Provide the (x, y) coordinate of the cell's center where the given text is located.  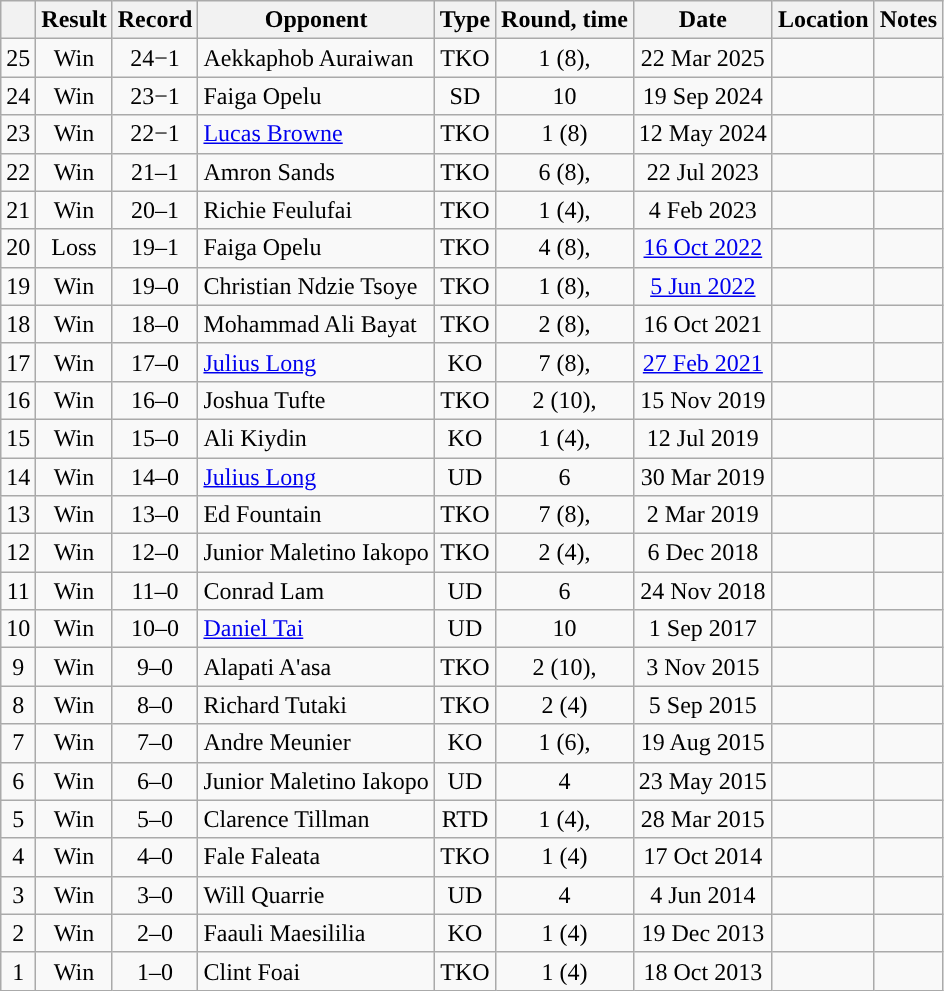
1 Sep 2017 (702, 629)
2 (18, 933)
2 (4) (565, 705)
Faauli Maesililia (316, 933)
24 (18, 96)
16 (18, 400)
Fale Faleata (316, 857)
1 (6), (565, 743)
20 (18, 248)
14–0 (155, 477)
9–0 (155, 667)
7–0 (155, 743)
Opponent (316, 20)
16 Oct 2021 (702, 324)
Will Quarrie (316, 895)
5 Jun 2022 (702, 286)
22 Jul 2023 (702, 172)
4 Jun 2014 (702, 895)
19–0 (155, 286)
6 (8), (565, 172)
2 Mar 2019 (702, 515)
18 (18, 324)
1 (8) (565, 134)
19 Sep 2024 (702, 96)
18–0 (155, 324)
15–0 (155, 438)
6–0 (155, 781)
9 (18, 667)
13–0 (155, 515)
27 Feb 2021 (702, 362)
13 (18, 515)
24 Nov 2018 (702, 591)
3–0 (155, 895)
20–1 (155, 210)
18 Oct 2013 (702, 971)
19 (18, 286)
Ed Fountain (316, 515)
RTD (464, 819)
Notes (908, 20)
28 Mar 2015 (702, 819)
Clint Foai (316, 971)
6 Dec 2018 (702, 553)
19 Aug 2015 (702, 743)
12–0 (155, 553)
16–0 (155, 400)
Type (464, 20)
Ali Kiydin (316, 438)
Location (823, 20)
19–1 (155, 248)
Conrad Lam (316, 591)
21 (18, 210)
7 (18, 743)
12 (18, 553)
3 (18, 895)
Result (74, 20)
23 (18, 134)
4 Feb 2023 (702, 210)
15 Nov 2019 (702, 400)
17 Oct 2014 (702, 857)
Round, time (565, 20)
Loss (74, 248)
23 May 2015 (702, 781)
23−1 (155, 96)
16 Oct 2022 (702, 248)
Richard Tutaki (316, 705)
SD (464, 96)
25 (18, 58)
11 (18, 591)
14 (18, 477)
5–0 (155, 819)
4 (8), (565, 248)
Lucas Browne (316, 134)
30 Mar 2019 (702, 477)
8 (18, 705)
4–0 (155, 857)
Amron Sands (316, 172)
24−1 (155, 58)
5 Sep 2015 (702, 705)
3 Nov 2015 (702, 667)
1–0 (155, 971)
Richie Feulufai (316, 210)
Mohammad Ali Bayat (316, 324)
Alapati A'asa (316, 667)
Record (155, 20)
2–0 (155, 933)
5 (18, 819)
12 May 2024 (702, 134)
22 (18, 172)
2 (4), (565, 553)
17–0 (155, 362)
17 (18, 362)
10–0 (155, 629)
Andre Meunier (316, 743)
11–0 (155, 591)
Joshua Tufte (316, 400)
Daniel Tai (316, 629)
21–1 (155, 172)
22−1 (155, 134)
1 (18, 971)
Date (702, 20)
8–0 (155, 705)
12 Jul 2019 (702, 438)
2 (8), (565, 324)
22 Mar 2025 (702, 58)
Clarence Tillman (316, 819)
Christian Ndzie Tsoye (316, 286)
19 Dec 2013 (702, 933)
Aekkaphob Auraiwan (316, 58)
15 (18, 438)
